Locate the cell with the specified text and output its (X, Y) center coordinate. 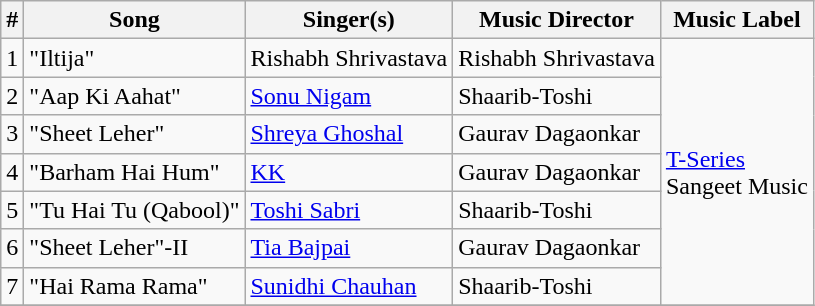
Sunidhi Chauhan (349, 286)
KK (349, 172)
2 (12, 96)
"Sheet Leher"-II (134, 248)
"Sheet Leher" (134, 134)
Shreya Ghoshal (349, 134)
"Iltija" (134, 58)
6 (12, 248)
3 (12, 134)
Music Director (557, 20)
7 (12, 286)
"Barham Hai Hum" (134, 172)
Toshi Sabri (349, 210)
4 (12, 172)
"Hai Rama Rama" (134, 286)
Sonu Nigam (349, 96)
Tia Bajpai (349, 248)
Music Label (736, 20)
# (12, 20)
Singer(s) (349, 20)
"Tu Hai Tu (Qabool)" (134, 210)
5 (12, 210)
Song (134, 20)
T-SeriesSangeet Music (736, 172)
1 (12, 58)
"Aap Ki Aahat" (134, 96)
